Provide the (x, y) coordinate of the cell's center where the given text is located.  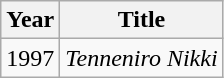
Tenneniro Nikki (142, 58)
Title (142, 20)
Year (30, 20)
1997 (30, 58)
